Scan for the cell matching the given text and deliver its (X, Y) coordinate at center. 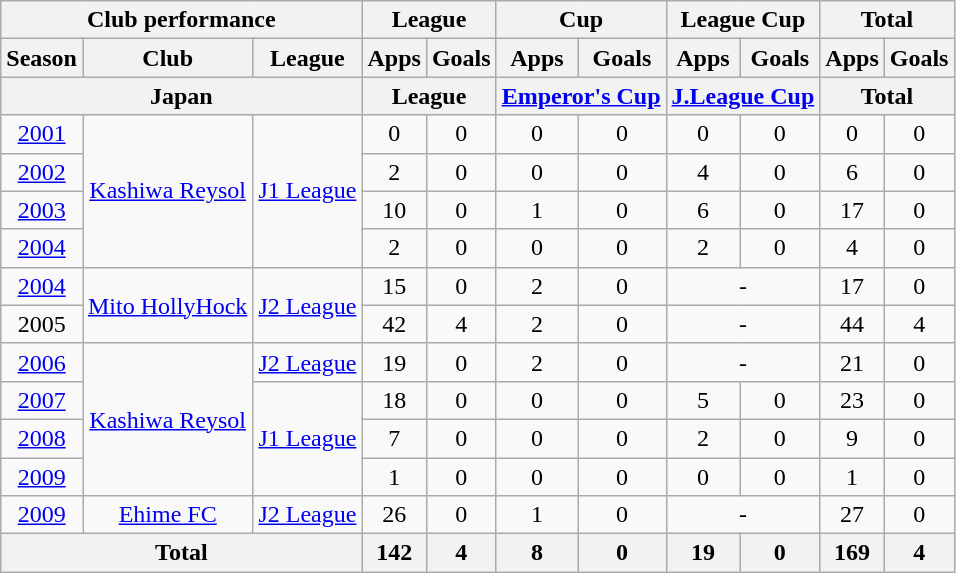
5 (703, 400)
Ehime FC (167, 515)
142 (394, 553)
2008 (42, 438)
2006 (42, 362)
169 (852, 553)
Club performance (182, 20)
21 (852, 362)
23 (852, 400)
Emperor's Cup (581, 96)
2007 (42, 400)
15 (394, 286)
44 (852, 324)
26 (394, 515)
2002 (42, 172)
League Cup (743, 20)
Mito HollyHock (167, 305)
2005 (42, 324)
8 (537, 553)
J.League Cup (743, 96)
Cup (581, 20)
Season (42, 58)
10 (394, 210)
2003 (42, 210)
18 (394, 400)
2001 (42, 134)
Japan (182, 96)
Club (167, 58)
9 (852, 438)
27 (852, 515)
42 (394, 324)
7 (394, 438)
